Return the (x, y) coordinate for the center point of the cell that contains the specified text.  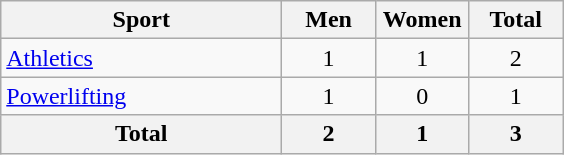
Men (329, 20)
3 (516, 134)
Women (422, 20)
Sport (142, 20)
Powerlifting (142, 96)
Athletics (142, 58)
0 (422, 96)
